Pinpoint the cell where the given text exists, returning its (x, y) midpoint coordinate. 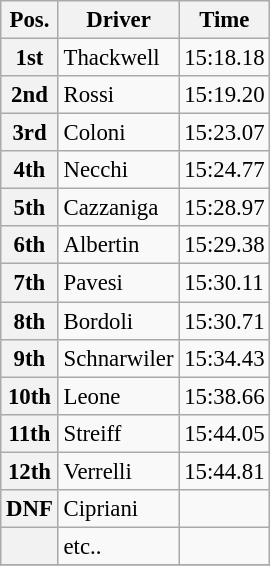
Streiff (118, 433)
6th (30, 245)
10th (30, 396)
Thackwell (118, 58)
1st (30, 58)
Cazzaniga (118, 208)
Pavesi (118, 283)
8th (30, 321)
15:23.07 (224, 133)
15:44.81 (224, 471)
15:30.71 (224, 321)
12th (30, 471)
9th (30, 358)
Albertin (118, 245)
Cipriani (118, 509)
Pos. (30, 20)
7th (30, 283)
Coloni (118, 133)
3rd (30, 133)
Time (224, 20)
Verrelli (118, 471)
15:18.18 (224, 58)
Necchi (118, 170)
15:28.97 (224, 208)
etc.. (118, 546)
15:44.05 (224, 433)
5th (30, 208)
11th (30, 433)
Bordoli (118, 321)
15:19.20 (224, 95)
Driver (118, 20)
DNF (30, 509)
Rossi (118, 95)
4th (30, 170)
15:34.43 (224, 358)
2nd (30, 95)
15:30.11 (224, 283)
15:38.66 (224, 396)
15:24.77 (224, 170)
15:29.38 (224, 245)
Leone (118, 396)
Schnarwiler (118, 358)
